Identify which cell holds the provided text, then report its (X, Y) central coordinate. 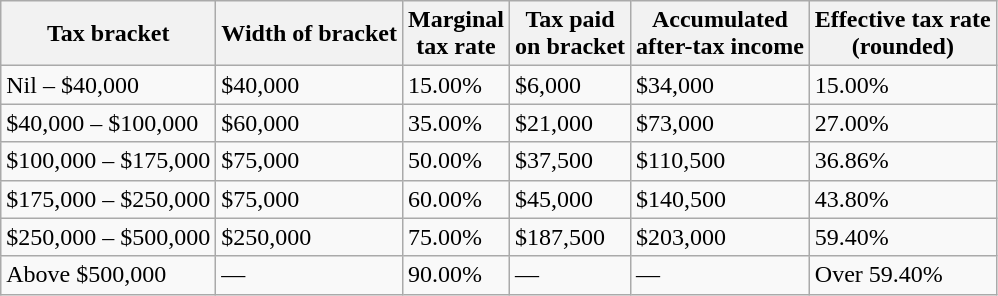
75.00% (456, 237)
59.40% (902, 237)
Tax bracket (108, 34)
$45,000 (570, 199)
Accumulatedafter-tax income (720, 34)
$203,000 (720, 237)
43.80% (902, 199)
$187,500 (570, 237)
Tax paidon bracket (570, 34)
Nil – $40,000 (108, 85)
$6,000 (570, 85)
$37,500 (570, 161)
$175,000 – $250,000 (108, 199)
35.00% (456, 123)
$40,000 (310, 85)
$250,000 – $500,000 (108, 237)
Effective tax rate(rounded) (902, 34)
27.00% (902, 123)
$40,000 – $100,000 (108, 123)
$73,000 (720, 123)
Over 59.40% (902, 275)
$140,500 (720, 199)
$100,000 – $175,000 (108, 161)
90.00% (456, 275)
Width of bracket (310, 34)
$250,000 (310, 237)
$110,500 (720, 161)
50.00% (456, 161)
Marginaltax rate (456, 34)
Above $500,000 (108, 275)
$21,000 (570, 123)
36.86% (902, 161)
60.00% (456, 199)
$34,000 (720, 85)
$60,000 (310, 123)
